Extract the [X, Y] coordinate from the center of the cell holding the provided text.  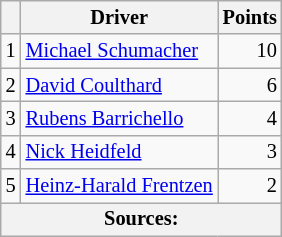
Nick Heidfeld [120, 152]
Driver [120, 17]
Heinz-Harald Frentzen [120, 186]
Points [250, 17]
Michael Schumacher [120, 51]
1 [11, 51]
David Coulthard [120, 85]
6 [250, 85]
Rubens Barrichello [120, 118]
10 [250, 51]
5 [11, 186]
Sources: [142, 219]
